From the cell containing the given text, extract its center point as (x, y) coordinate. 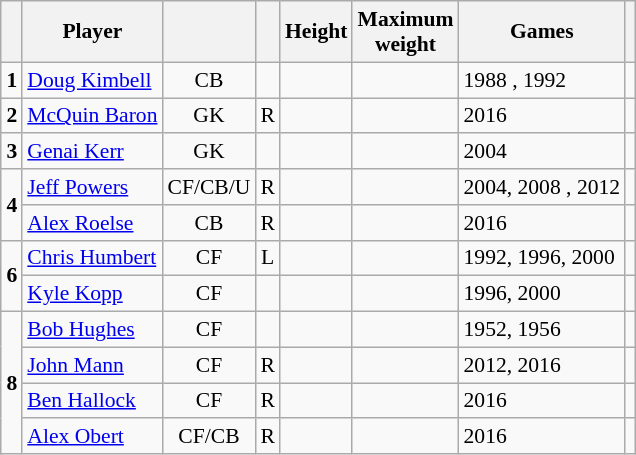
Kyle Kopp (92, 294)
2004, 2008 , 2012 (542, 187)
Doug Kimbell (92, 80)
Height (316, 32)
1996, 2000 (542, 294)
2 (12, 116)
John Mann (92, 365)
1952, 1956 (542, 330)
1 (12, 80)
Genai Kerr (92, 152)
2012, 2016 (542, 365)
Chris Humbert (92, 258)
CF/CB/U (208, 187)
Games (542, 32)
2004 (542, 152)
Maximumweight (405, 32)
McQuin Baron (92, 116)
Jeff Powers (92, 187)
Player (92, 32)
1988 , 1992 (542, 80)
6 (12, 276)
Alex Roelse (92, 223)
L (268, 258)
8 (12, 383)
4 (12, 204)
Alex Obert (92, 437)
Ben Hallock (92, 401)
CF/CB (208, 437)
1992, 1996, 2000 (542, 258)
3 (12, 152)
Bob Hughes (92, 330)
